Detect which cell encompasses the target text, then output its (x, y) center coordinate. 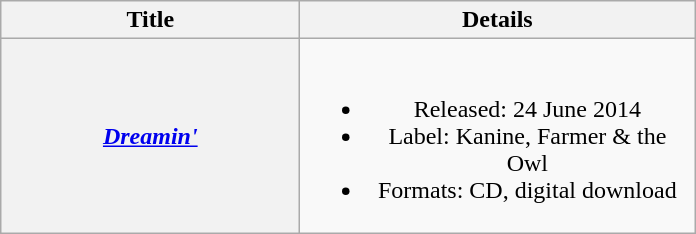
Details (498, 20)
Dreamin' (150, 136)
Released: 24 June 2014Label: Kanine, Farmer & the OwlFormats: CD, digital download (498, 136)
Title (150, 20)
